Detect which cell encompasses the target text, then output its [x, y] center coordinate. 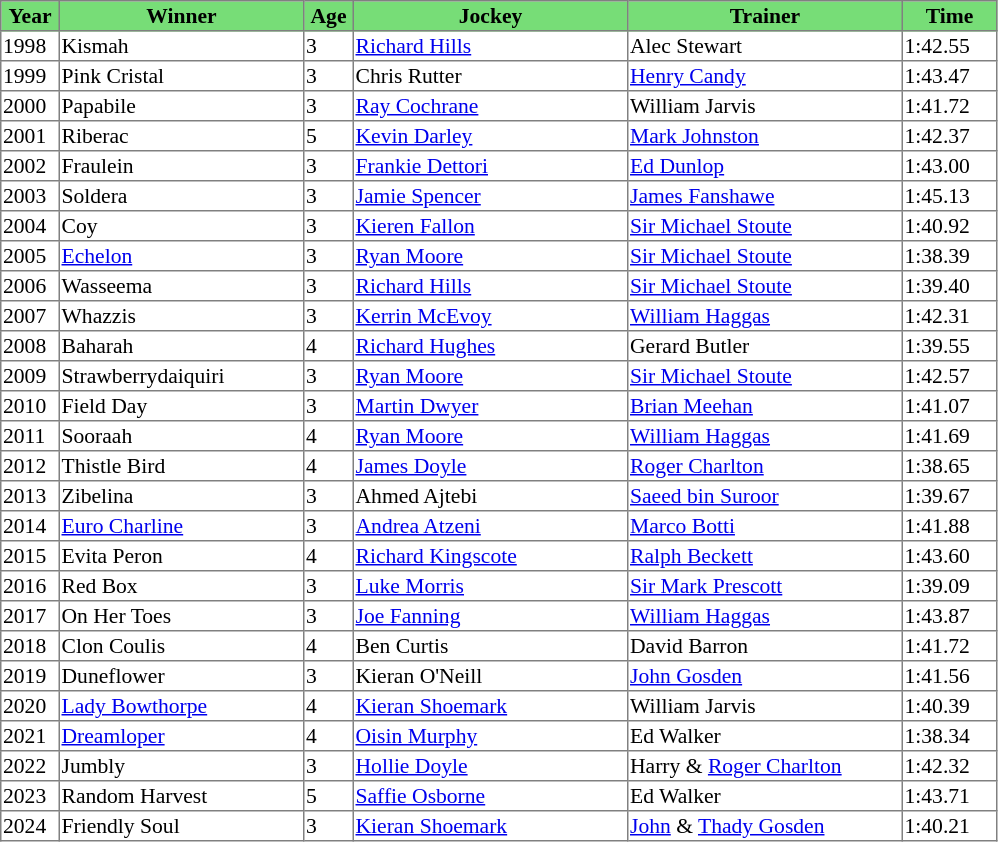
Whazzis [181, 316]
1:43.00 [949, 166]
Coy [181, 226]
2004 [30, 226]
2011 [30, 436]
2015 [30, 556]
2001 [30, 136]
1:42.55 [949, 46]
Pink Cristal [181, 76]
Frankie Dettori [490, 166]
Trainer [765, 16]
1:41.56 [949, 676]
2020 [30, 706]
Saeed bin Suroor [765, 496]
On Her Toes [181, 616]
Saffie Osborne [490, 796]
Sooraah [181, 436]
Martin Dwyer [490, 406]
2021 [30, 736]
Luke Morris [490, 586]
Jockey [490, 16]
1:40.39 [949, 706]
1:42.37 [949, 136]
2018 [30, 646]
Field Day [181, 406]
Henry Candy [765, 76]
1998 [30, 46]
1999 [30, 76]
2024 [30, 826]
1:41.07 [949, 406]
2008 [30, 346]
1:43.87 [949, 616]
John Gosden [765, 676]
John & Thady Gosden [765, 826]
Joe Fanning [490, 616]
Riberac [181, 136]
Richard Hughes [490, 346]
Andrea Atzeni [490, 526]
Winner [181, 16]
2012 [30, 466]
Richard Kingscote [490, 556]
Ahmed Ajtebi [490, 496]
Soldera [181, 196]
Dreamloper [181, 736]
2000 [30, 106]
Thistle Bird [181, 466]
Clon Coulis [181, 646]
Kieran O'Neill [490, 676]
1:43.47 [949, 76]
2007 [30, 316]
1:41.88 [949, 526]
1:38.65 [949, 466]
Lady Bowthorpe [181, 706]
2014 [30, 526]
2017 [30, 616]
Ralph Beckett [765, 556]
Age [329, 16]
2019 [30, 676]
Sir Mark Prescott [765, 586]
Harry & Roger Charlton [765, 766]
Hollie Doyle [490, 766]
Jamie Spencer [490, 196]
Jumbly [181, 766]
1:42.32 [949, 766]
Brian Meehan [765, 406]
1:42.31 [949, 316]
1:45.13 [949, 196]
Strawberrydaiquiri [181, 376]
Roger Charlton [765, 466]
Alec Stewart [765, 46]
2009 [30, 376]
Euro Charline [181, 526]
Ray Cochrane [490, 106]
2013 [30, 496]
1:39.67 [949, 496]
Red Box [181, 586]
Zibelina [181, 496]
1:39.40 [949, 286]
Marco Botti [765, 526]
Year [30, 16]
Evita Peron [181, 556]
David Barron [765, 646]
Kismah [181, 46]
2022 [30, 766]
1:39.55 [949, 346]
Duneflower [181, 676]
Kevin Darley [490, 136]
Mark Johnston [765, 136]
1:42.57 [949, 376]
1:41.69 [949, 436]
1:39.09 [949, 586]
James Doyle [490, 466]
2003 [30, 196]
Papabile [181, 106]
2002 [30, 166]
1:43.60 [949, 556]
1:40.21 [949, 826]
2010 [30, 406]
Gerard Butler [765, 346]
Wasseema [181, 286]
Ben Curtis [490, 646]
1:40.92 [949, 226]
2006 [30, 286]
Chris Rutter [490, 76]
1:38.34 [949, 736]
James Fanshawe [765, 196]
Ed Dunlop [765, 166]
2023 [30, 796]
Fraulein [181, 166]
Random Harvest [181, 796]
Kieren Fallon [490, 226]
Time [949, 16]
Oisin Murphy [490, 736]
Kerrin McEvoy [490, 316]
2005 [30, 256]
Echelon [181, 256]
Friendly Soul [181, 826]
Baharah [181, 346]
1:43.71 [949, 796]
2016 [30, 586]
1:38.39 [949, 256]
